Identify which cell holds the provided text, then report its [X, Y] central coordinate. 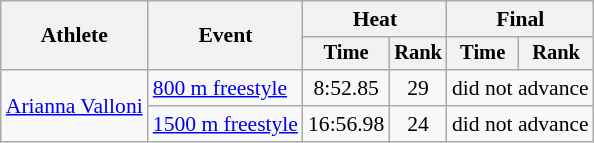
Heat [375, 19]
800 m freestyle [226, 88]
Arianna Valloni [74, 106]
Event [226, 36]
24 [418, 124]
1500 m freestyle [226, 124]
Final [520, 19]
16:56.98 [346, 124]
8:52.85 [346, 88]
Athlete [74, 36]
29 [418, 88]
